From the cell containing the given text, extract its center point as [X, Y] coordinate. 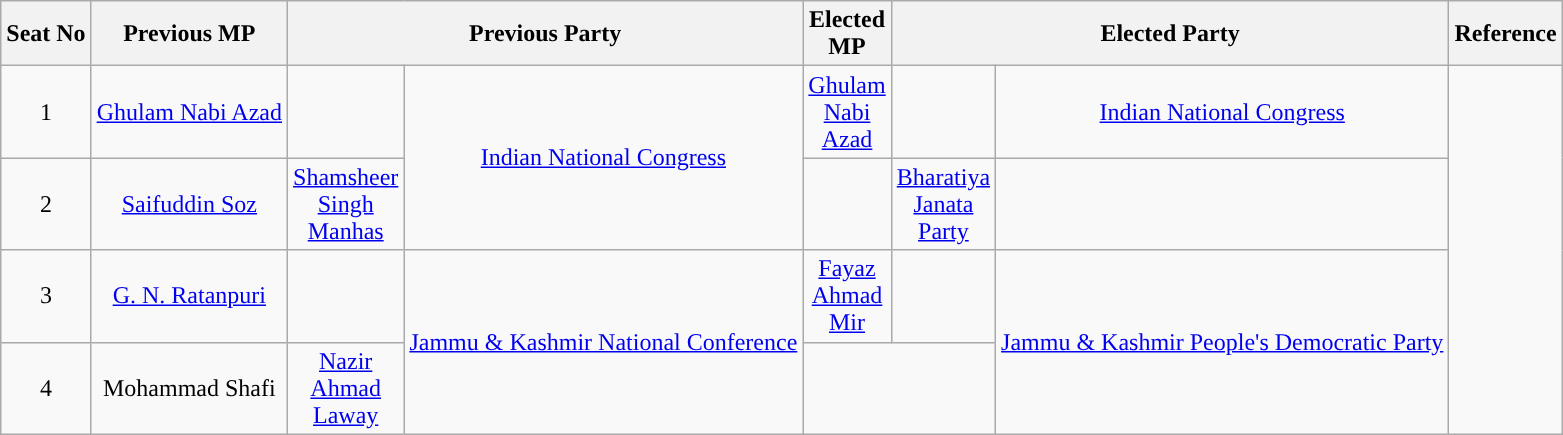
4 [46, 388]
Previous Party [546, 34]
Reference [1506, 34]
Jammu & Kashmir People's Democratic Party [1222, 342]
2 [46, 204]
Bharatiya Janata Party [943, 204]
Elected MP [847, 34]
1 [46, 112]
Jammu & Kashmir National Conference [604, 342]
Shamsheer Singh Manhas [346, 204]
Mohammad Shafi [189, 388]
Fayaz Ahmad Mir [847, 296]
3 [46, 296]
G. N. Ratanpuri [189, 296]
Seat No [46, 34]
Saifuddin Soz [189, 204]
Elected Party [1170, 34]
Previous MP [189, 34]
Nazir Ahmad Laway [346, 388]
